Pinpoint the cell where the given text exists, returning its [x, y] midpoint coordinate. 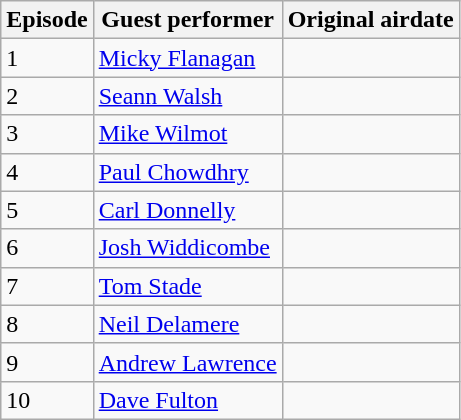
Micky Flanagan [188, 58]
3 [47, 134]
5 [47, 210]
Original airdate [370, 20]
6 [47, 248]
Andrew Lawrence [188, 362]
4 [47, 172]
10 [47, 400]
Seann Walsh [188, 96]
1 [47, 58]
Episode [47, 20]
Neil Delamere [188, 324]
Carl Donnelly [188, 210]
Josh Widdicombe [188, 248]
Guest performer [188, 20]
9 [47, 362]
7 [47, 286]
Tom Stade [188, 286]
Dave Fulton [188, 400]
Paul Chowdhry [188, 172]
8 [47, 324]
2 [47, 96]
Mike Wilmot [188, 134]
